For the text-containing cell, return its midpoint in (X, Y) coordinate format. 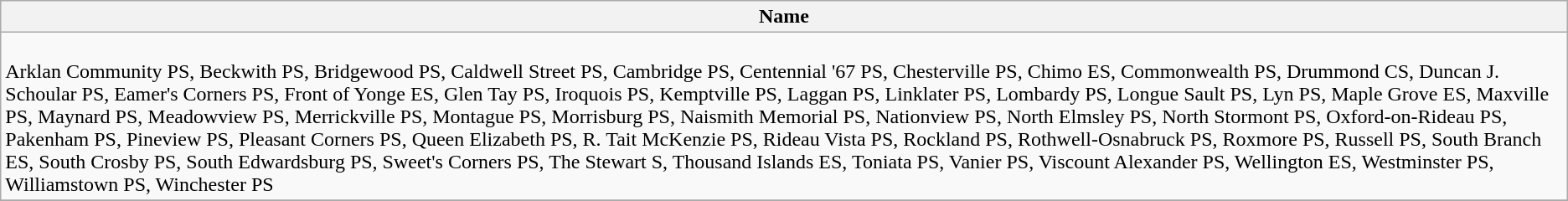
Name (784, 17)
